From the cell containing the given text, extract its center point as (x, y) coordinate. 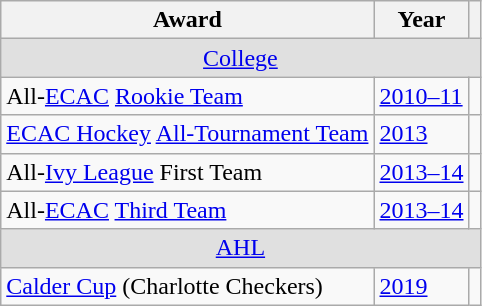
2013 (422, 134)
Award (188, 20)
2019 (422, 286)
ECAC Hockey All-Tournament Team (188, 134)
2010–11 (422, 96)
All-Ivy League First Team (188, 172)
All-ECAC Third Team (188, 210)
AHL (240, 248)
Year (422, 20)
College (240, 58)
Calder Cup (Charlotte Checkers) (188, 286)
All-ECAC Rookie Team (188, 96)
